Output the (x, y) coordinate of the center of the cell containing the given text.  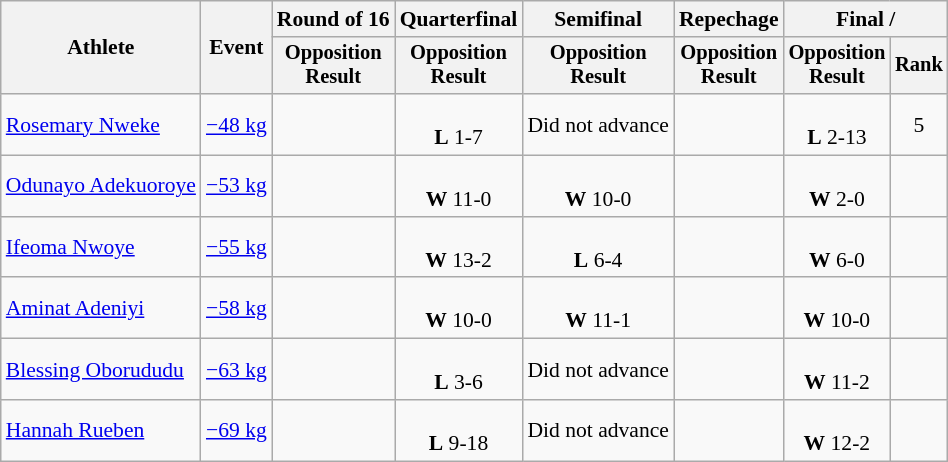
W 12-2 (838, 430)
L 1-7 (459, 124)
W 11-2 (838, 370)
W 6-0 (838, 248)
Rosemary Nweke (101, 124)
Blessing Oborududu (101, 370)
−55 kg (236, 248)
Ifeoma Nwoye (101, 248)
Athlete (101, 48)
Rank (919, 66)
−53 kg (236, 186)
−58 kg (236, 308)
Hannah Rueben (101, 430)
W 11-1 (598, 308)
W 13-2 (459, 248)
Semifinal (598, 19)
−63 kg (236, 370)
Aminat Adeniyi (101, 308)
W 11-0 (459, 186)
Repechage (729, 19)
−48 kg (236, 124)
L 6-4 (598, 248)
Odunayo Adekuoroye (101, 186)
Round of 16 (334, 19)
L 3-6 (459, 370)
L 9-18 (459, 430)
Quarterfinal (459, 19)
W 2-0 (838, 186)
−69 kg (236, 430)
Final / (866, 19)
5 (919, 124)
L 2-13 (838, 124)
Event (236, 48)
